Scan for the cell matching the given text and deliver its [X, Y] coordinate at center. 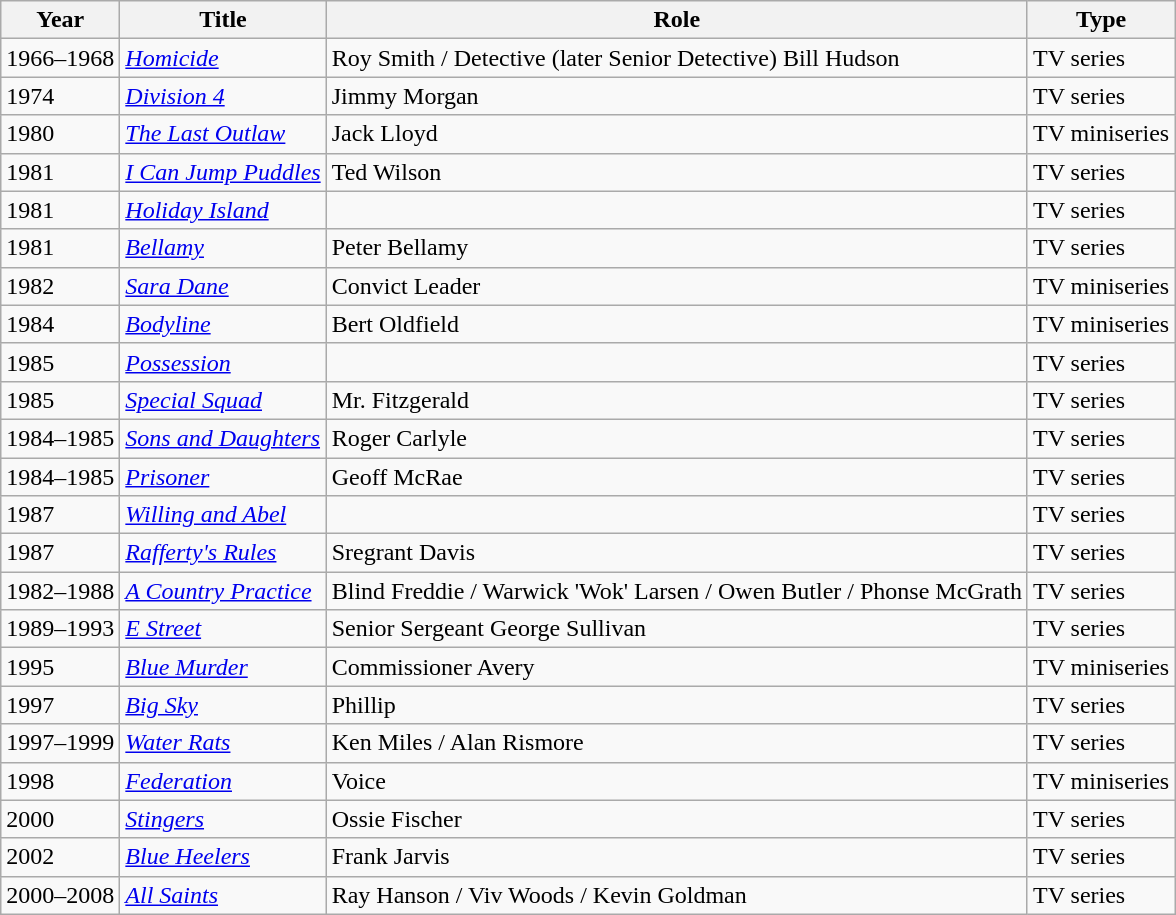
Mr. Fitzgerald [676, 400]
1997 [60, 705]
Bodyline [223, 324]
Division 4 [223, 96]
Willing and Abel [223, 515]
Year [60, 20]
Prisoner [223, 477]
Possession [223, 362]
Sregrant Davis [676, 553]
Bert Oldfield [676, 324]
1966–1968 [60, 58]
Big Sky [223, 705]
All Saints [223, 895]
Ken Miles / Alan Rismore [676, 743]
Jimmy Morgan [676, 96]
Role [676, 20]
Homicide [223, 58]
Senior Sergeant George Sullivan [676, 629]
2000 [60, 819]
Roy Smith / Detective (later Senior Detective) Bill Hudson [676, 58]
Commissioner Avery [676, 667]
Federation [223, 781]
2000–2008 [60, 895]
Blind Freddie / Warwick 'Wok' Larsen / Owen Butler / Phonse McGrath [676, 591]
E Street [223, 629]
Sara Dane [223, 286]
1982 [60, 286]
Ossie Fischer [676, 819]
Convict Leader [676, 286]
1984 [60, 324]
Stingers [223, 819]
Bellamy [223, 248]
1982–1988 [60, 591]
Sons and Daughters [223, 438]
Voice [676, 781]
Rafferty's Rules [223, 553]
Type [1100, 20]
2002 [60, 857]
Water Rats [223, 743]
1997–1999 [60, 743]
Title [223, 20]
Peter Bellamy [676, 248]
1998 [60, 781]
1995 [60, 667]
A Country Practice [223, 591]
I Can Jump Puddles [223, 172]
Phillip [676, 705]
Ted Wilson [676, 172]
Special Squad [223, 400]
1989–1993 [60, 629]
Holiday Island [223, 210]
Frank Jarvis [676, 857]
Ray Hanson / Viv Woods / Kevin Goldman [676, 895]
Blue Murder [223, 667]
Blue Heelers [223, 857]
The Last Outlaw [223, 134]
Geoff McRae [676, 477]
Roger Carlyle [676, 438]
Jack Lloyd [676, 134]
1974 [60, 96]
1980 [60, 134]
